Locate the cell with the specified text and output its (X, Y) center coordinate. 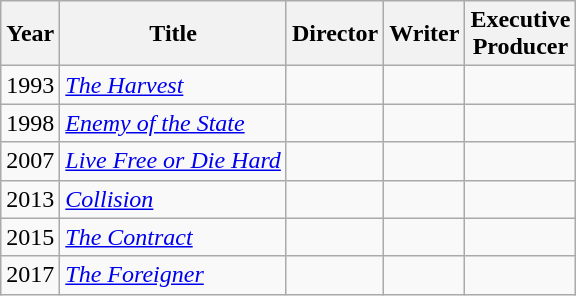
The Harvest (174, 85)
Director (334, 34)
The Foreigner (174, 275)
2007 (30, 161)
The Contract (174, 237)
2013 (30, 199)
Collision (174, 199)
ExecutiveProducer (520, 34)
Year (30, 34)
2017 (30, 275)
Live Free or Die Hard (174, 161)
1993 (30, 85)
2015 (30, 237)
1998 (30, 123)
Enemy of the State (174, 123)
Title (174, 34)
Writer (424, 34)
